Determine the (X, Y) coordinate at the center of the cell enclosing the given text.  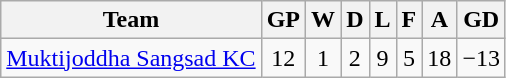
−13 (482, 58)
W (324, 20)
1 (324, 58)
F (409, 20)
Muktijoddha Sangsad KC (131, 58)
Team (131, 20)
GD (482, 20)
9 (382, 58)
12 (283, 58)
GP (283, 20)
18 (440, 58)
D (355, 20)
2 (355, 58)
L (382, 20)
A (440, 20)
5 (409, 58)
